Locate the cell with the specified text and output its [x, y] center coordinate. 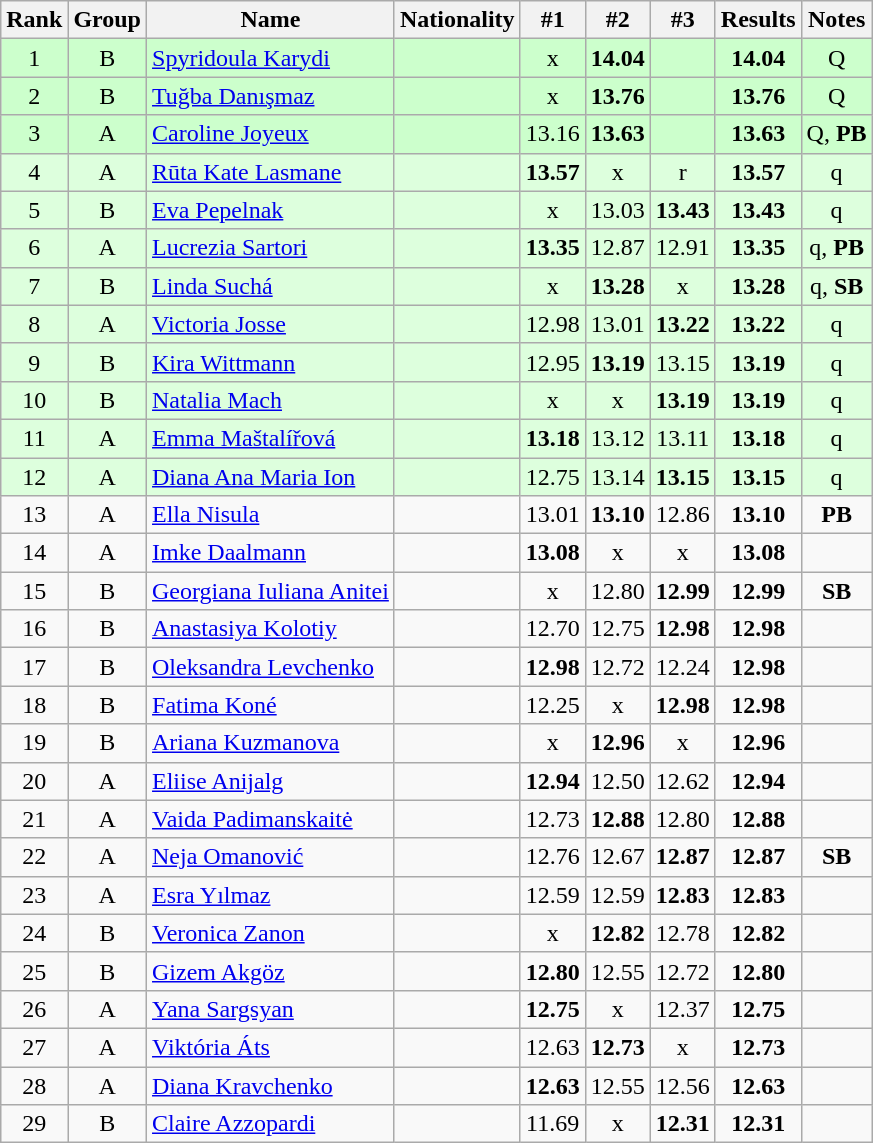
Georgiana Iuliana Anitei [271, 591]
Ella Nisula [271, 515]
q, PB [836, 248]
16 [34, 629]
Rank [34, 20]
3 [34, 134]
22 [34, 857]
28 [34, 1085]
12.37 [682, 1009]
Group [108, 20]
Spyridoula Karydi [271, 58]
#3 [682, 20]
12.78 [682, 933]
23 [34, 895]
12.62 [682, 781]
21 [34, 819]
Q, PB [836, 134]
12.25 [552, 705]
6 [34, 248]
Gizem Akgöz [271, 971]
Diana Ana Maria Ion [271, 477]
17 [34, 667]
11 [34, 438]
26 [34, 1009]
Linda Suchá [271, 286]
Diana Kravchenko [271, 1085]
1 [34, 58]
Imke Daalmann [271, 553]
4 [34, 172]
Results [758, 20]
15 [34, 591]
12.95 [552, 362]
Name [271, 20]
13.14 [618, 477]
5 [34, 210]
12 [34, 477]
13.16 [552, 134]
Notes [836, 20]
12.50 [618, 781]
12.24 [682, 667]
24 [34, 933]
Claire Azzopardi [271, 1124]
Kira Wittmann [271, 362]
29 [34, 1124]
12.56 [682, 1085]
2 [34, 96]
Veronica Zanon [271, 933]
Nationality [457, 20]
Natalia Mach [271, 400]
r [682, 172]
#2 [618, 20]
#1 [552, 20]
11.69 [552, 1124]
Emma Maštalířová [271, 438]
Viktória Áts [271, 1047]
19 [34, 743]
Caroline Joyeux [271, 134]
12.70 [552, 629]
12.67 [618, 857]
Oleksandra Levchenko [271, 667]
Ariana Kuzmanova [271, 743]
Anastasiya Kolotiy [271, 629]
13.03 [618, 210]
Neja Omanović [271, 857]
25 [34, 971]
13.12 [618, 438]
27 [34, 1047]
13 [34, 515]
Eliise Anijalg [271, 781]
10 [34, 400]
8 [34, 324]
Rūta Kate Lasmane [271, 172]
12.76 [552, 857]
13.11 [682, 438]
14 [34, 553]
12.91 [682, 248]
20 [34, 781]
Fatima Koné [271, 705]
18 [34, 705]
Eva Pepelnak [271, 210]
Victoria Josse [271, 324]
12.86 [682, 515]
9 [34, 362]
PB [836, 515]
7 [34, 286]
Tuğba Danışmaz [271, 96]
Esra Yılmaz [271, 895]
Lucrezia Sartori [271, 248]
Vaida Padimanskaitė [271, 819]
q, SB [836, 286]
Yana Sargsyan [271, 1009]
